Locate the cell with the specified text and output its (x, y) center coordinate. 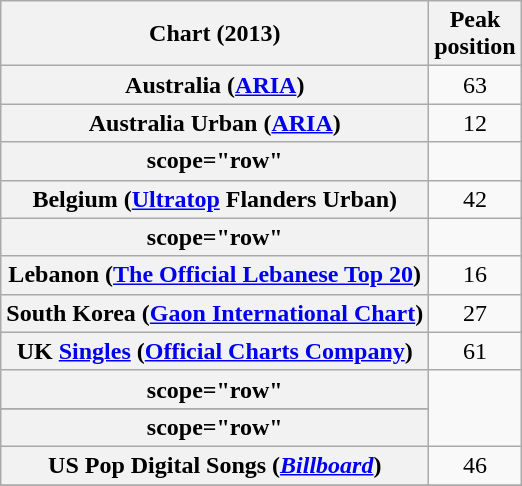
Australia Urban (ARIA) (215, 123)
Chart (2013) (215, 34)
Belgium (Ultratop Flanders Urban) (215, 199)
South Korea (Gaon International Chart) (215, 313)
16 (475, 275)
Lebanon (The Official Lebanese Top 20) (215, 275)
61 (475, 351)
Peakposition (475, 34)
42 (475, 199)
Australia (ARIA) (215, 85)
46 (475, 465)
UK Singles (Official Charts Company) (215, 351)
US Pop Digital Songs (Billboard) (215, 465)
27 (475, 313)
63 (475, 85)
12 (475, 123)
